Scan for the cell matching the given text and deliver its (X, Y) coordinate at center. 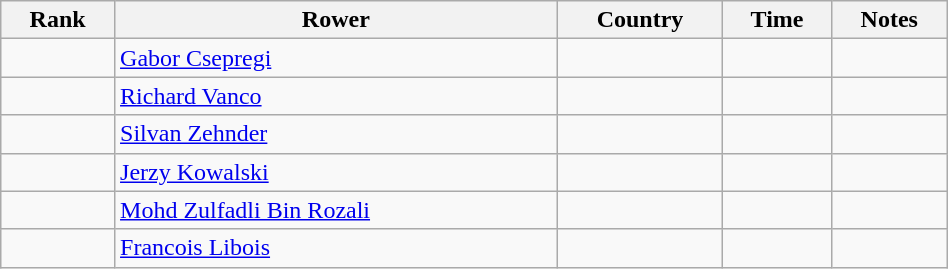
Silvan Zehnder (336, 134)
Time (777, 20)
Richard Vanco (336, 96)
Rank (58, 20)
Mohd Zulfadli Bin Rozali (336, 210)
Country (640, 20)
Notes (889, 20)
Jerzy Kowalski (336, 172)
Rower (336, 20)
Gabor Csepregi (336, 58)
Francois Libois (336, 248)
